Return (x, y) of the center of cell containing provided text 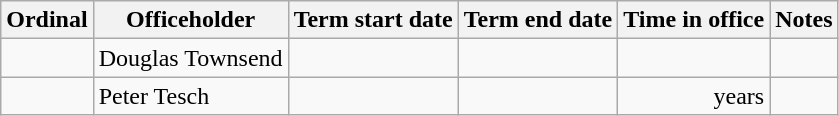
Officeholder (190, 20)
years (694, 96)
Peter Tesch (190, 96)
Ordinal (47, 20)
Notes (804, 20)
Term end date (538, 20)
Douglas Townsend (190, 58)
Time in office (694, 20)
Term start date (373, 20)
